Provide the (X, Y) coordinate of the cell's center where the given text is located.  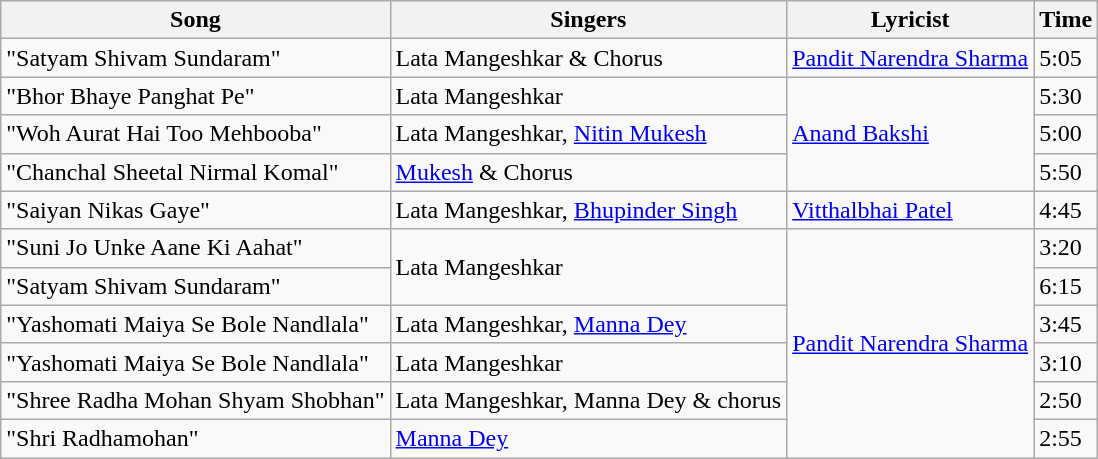
"Woh Aurat Hai Too Mehbooba" (196, 134)
"Bhor Bhaye Panghat Pe" (196, 96)
Anand Bakshi (910, 134)
5:05 (1066, 58)
3:20 (1066, 248)
Vitthalbhai Patel (910, 210)
4:45 (1066, 210)
5:30 (1066, 96)
"Shree Radha Mohan Shyam Shobhan" (196, 400)
2:55 (1066, 438)
Lyricist (910, 20)
Song (196, 20)
3:10 (1066, 362)
Lata Mangeshkar, Manna Dey (588, 324)
Mukesh & Chorus (588, 172)
5:50 (1066, 172)
"Chanchal Sheetal Nirmal Komal" (196, 172)
Lata Mangeshkar & Chorus (588, 58)
Lata Mangeshkar, Manna Dey & chorus (588, 400)
Lata Mangeshkar, Nitin Mukesh (588, 134)
Singers (588, 20)
"Shri Radhamohan" (196, 438)
"Suni Jo Unke Aane Ki Aahat" (196, 248)
Lata Mangeshkar, Bhupinder Singh (588, 210)
3:45 (1066, 324)
Time (1066, 20)
Manna Dey (588, 438)
5:00 (1066, 134)
"Saiyan Nikas Gaye" (196, 210)
2:50 (1066, 400)
6:15 (1066, 286)
